Detect which cell encompasses the target text, then output its [X, Y] center coordinate. 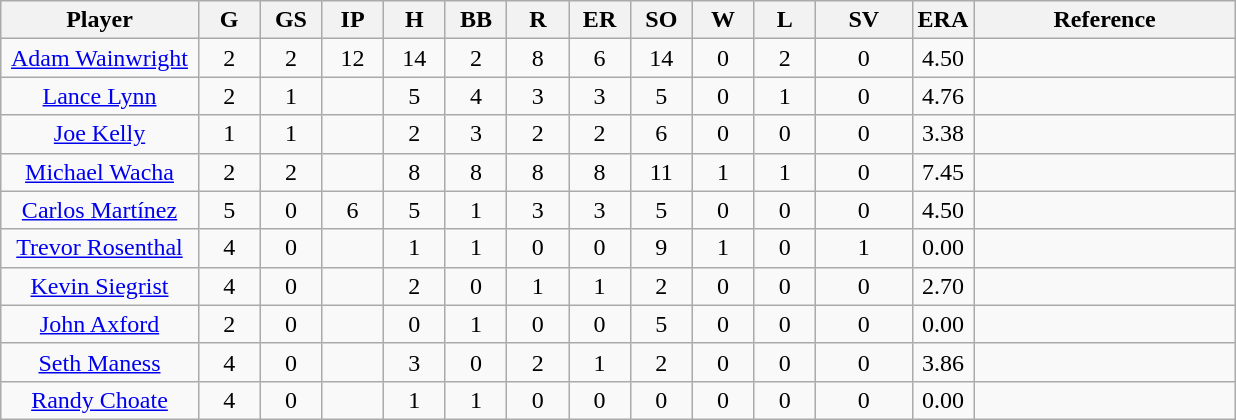
Lance Lynn [100, 96]
SO [661, 20]
3.86 [943, 362]
Joe Kelly [100, 134]
Randy Choate [100, 400]
12 [353, 58]
BB [476, 20]
SV [864, 20]
11 [661, 172]
Trevor Rosenthal [100, 248]
IP [353, 20]
Adam Wainwright [100, 58]
H [414, 20]
ER [600, 20]
John Axford [100, 324]
3.38 [943, 134]
4.76 [943, 96]
Reference [1105, 20]
L [785, 20]
Player [100, 20]
9 [661, 248]
ERA [943, 20]
Carlos Martínez [100, 210]
W [723, 20]
7.45 [943, 172]
Kevin Siegrist [100, 286]
Michael Wacha [100, 172]
Seth Maness [100, 362]
2.70 [943, 286]
GS [291, 20]
G [229, 20]
R [538, 20]
